Return [X, Y] of the center of cell containing provided text 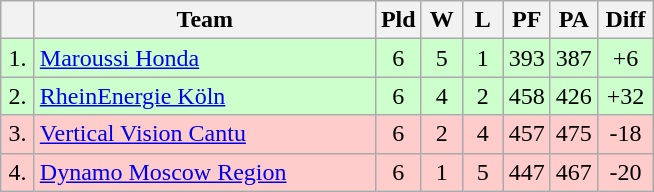
3. [18, 134]
4. [18, 172]
1. [18, 58]
467 [574, 172]
2. [18, 96]
-20 [625, 172]
447 [526, 172]
393 [526, 58]
426 [574, 96]
Team [204, 20]
Vertical Vision Cantu [204, 134]
+32 [625, 96]
PA [574, 20]
L [482, 20]
PF [526, 20]
-18 [625, 134]
W [442, 20]
Diff [625, 20]
RheinEnergie Köln [204, 96]
Maroussi Honda [204, 58]
458 [526, 96]
457 [526, 134]
475 [574, 134]
+6 [625, 58]
387 [574, 58]
Dynamo Moscow Region [204, 172]
Pld [398, 20]
